Detect which cell encompasses the target text, then output its (x, y) center coordinate. 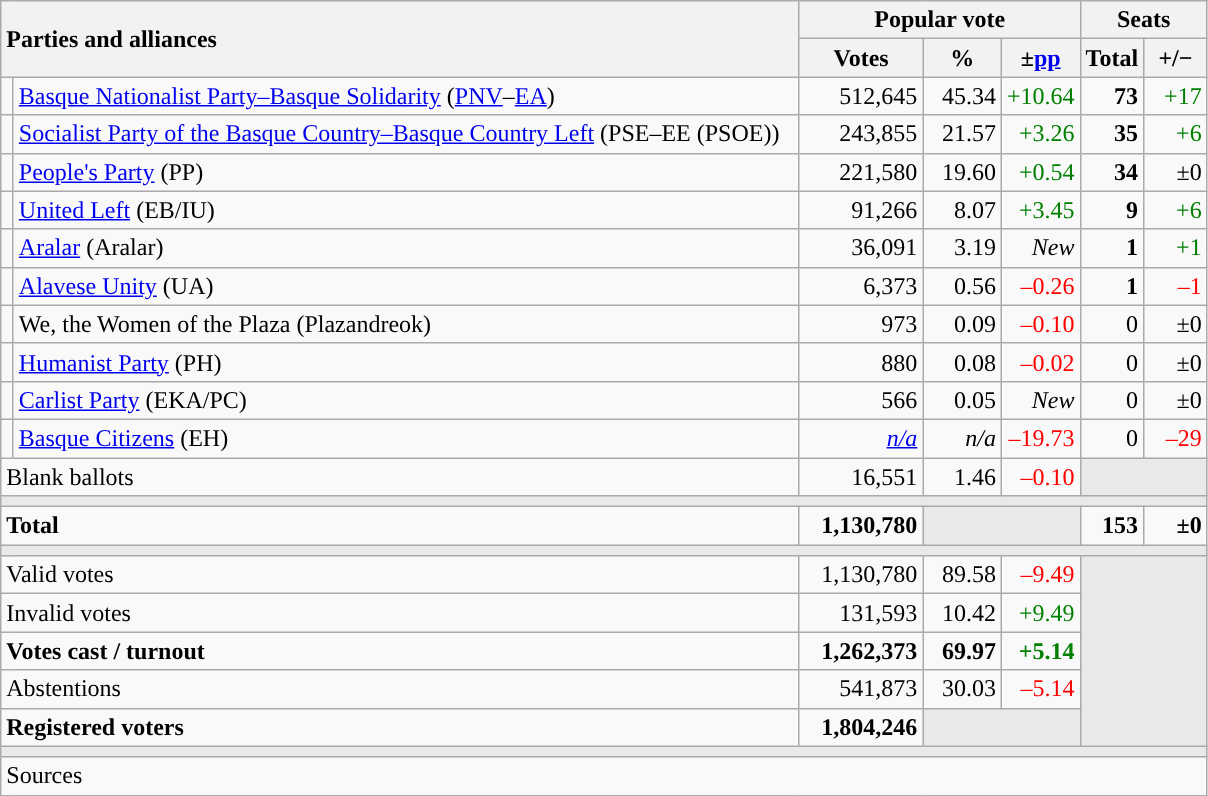
Blank ballots (400, 477)
69.97 (962, 651)
3.19 (962, 248)
880 (861, 362)
91,266 (861, 210)
Seats (1144, 20)
0.09 (962, 324)
Votes cast / turnout (400, 651)
21.57 (962, 134)
45.34 (962, 96)
Invalid votes (400, 613)
0.08 (962, 362)
Carlist Party (EKA/PC) (406, 400)
0.56 (962, 286)
973 (861, 324)
243,855 (861, 134)
±pp (1040, 58)
+1 (1176, 248)
+10.64 (1040, 96)
566 (861, 400)
Parties and alliances (400, 39)
Socialist Party of the Basque Country–Basque Country Left (PSE–EE (PSOE)) (406, 134)
–0.02 (1040, 362)
Registered voters (400, 727)
35 (1112, 134)
+5.14 (1040, 651)
–1 (1176, 286)
–19.73 (1040, 438)
Sources (604, 776)
19.60 (962, 172)
16,551 (861, 477)
+3.45 (1040, 210)
–0.26 (1040, 286)
Alavese Unity (UA) (406, 286)
1,804,246 (861, 727)
+3.26 (1040, 134)
34 (1112, 172)
512,645 (861, 96)
Aralar (Aralar) (406, 248)
+0.54 (1040, 172)
United Left (EB/IU) (406, 210)
10.42 (962, 613)
+/− (1176, 58)
We, the Women of the Plaza (Plazandreok) (406, 324)
People's Party (PP) (406, 172)
+17 (1176, 96)
131,593 (861, 613)
6,373 (861, 286)
1.46 (962, 477)
–5.14 (1040, 689)
0.05 (962, 400)
Basque Nationalist Party–Basque Solidarity (PNV–EA) (406, 96)
541,873 (861, 689)
153 (1112, 526)
+9.49 (1040, 613)
36,091 (861, 248)
30.03 (962, 689)
–29 (1176, 438)
Valid votes (400, 575)
Popular vote (940, 20)
9 (1112, 210)
Votes (861, 58)
Basque Citizens (EH) (406, 438)
89.58 (962, 575)
% (962, 58)
–9.49 (1040, 575)
1,262,373 (861, 651)
8.07 (962, 210)
73 (1112, 96)
Abstentions (400, 689)
221,580 (861, 172)
Humanist Party (PH) (406, 362)
